Pinpoint the cell where the given text exists, returning its [X, Y] midpoint coordinate. 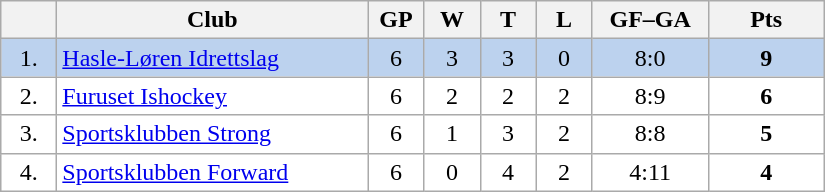
Club [212, 20]
8:8 [650, 134]
Pts [766, 20]
4. [29, 172]
GF–GA [650, 20]
Sportsklubben Strong [212, 134]
2. [29, 96]
9 [766, 58]
3. [29, 134]
1. [29, 58]
5 [766, 134]
1 [452, 134]
GP [396, 20]
T [508, 20]
8:9 [650, 96]
Sportsklubben Forward [212, 172]
Furuset Ishockey [212, 96]
4:11 [650, 172]
8:0 [650, 58]
W [452, 20]
L [564, 20]
Hasle-Løren Idrettslag [212, 58]
